Scan for the cell matching the given text and deliver its [x, y] coordinate at center. 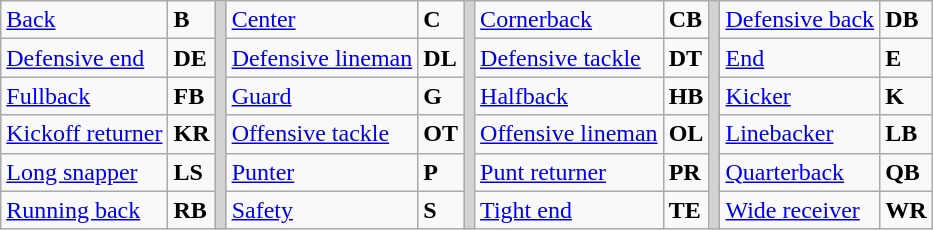
OT [441, 134]
CB [686, 20]
OL [686, 134]
KR [192, 134]
Defensive end [84, 58]
TE [686, 210]
C [441, 20]
End [800, 58]
Defensive tackle [570, 58]
DL [441, 58]
B [192, 20]
RB [192, 210]
Defensive back [800, 20]
P [441, 172]
S [441, 210]
QB [906, 172]
DT [686, 58]
Wide receiver [800, 210]
DB [906, 20]
DE [192, 58]
Tight end [570, 210]
E [906, 58]
Punt returner [570, 172]
Kickoff returner [84, 134]
FB [192, 96]
Kicker [800, 96]
LB [906, 134]
PR [686, 172]
Cornerback [570, 20]
Fullback [84, 96]
Back [84, 20]
Punter [322, 172]
Halfback [570, 96]
Linebacker [800, 134]
HB [686, 96]
Defensive lineman [322, 58]
WR [906, 210]
Long snapper [84, 172]
G [441, 96]
Offensive lineman [570, 134]
Running back [84, 210]
Guard [322, 96]
K [906, 96]
Quarterback [800, 172]
Safety [322, 210]
Center [322, 20]
LS [192, 172]
Offensive tackle [322, 134]
